Search for the cell housing the specified text and yield its [X, Y] center coordinate. 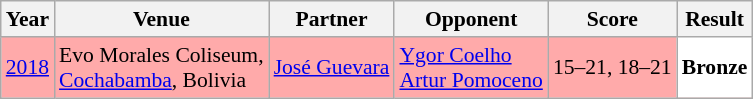
Score [612, 19]
Year [28, 19]
Evo Morales Coliseum,Cochabamba, Bolivia [162, 68]
Ygor Coelho Artur Pomoceno [470, 68]
José Guevara [332, 68]
Result [715, 19]
2018 [28, 68]
15–21, 18–21 [612, 68]
Partner [332, 19]
Bronze [715, 68]
Venue [162, 19]
Opponent [470, 19]
